Find where the given text appears and provide that cell's center as (x, y) coordinate. 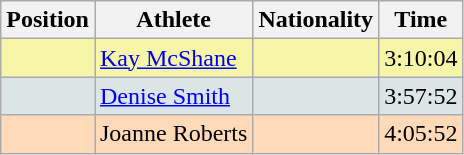
Nationality (316, 20)
Position (48, 20)
Joanne Roberts (173, 134)
4:05:52 (421, 134)
3:57:52 (421, 96)
Athlete (173, 20)
Time (421, 20)
Denise Smith (173, 96)
Kay McShane (173, 58)
3:10:04 (421, 58)
